Scan for the cell matching the given text and deliver its (x, y) coordinate at center. 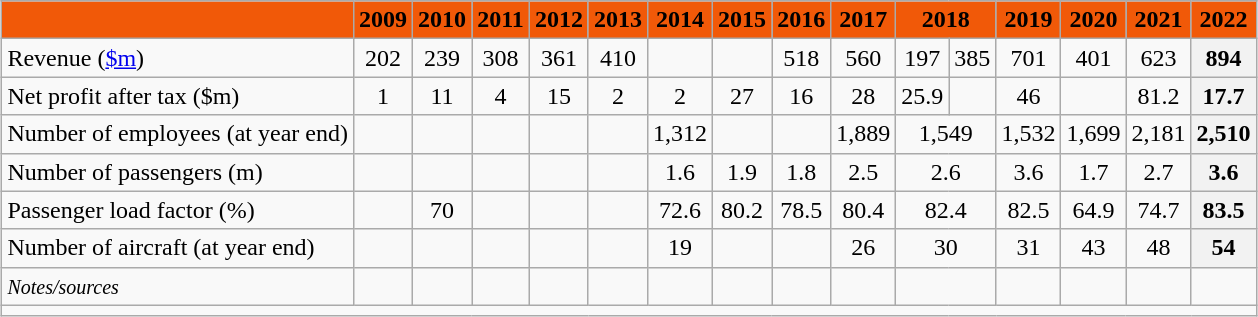
2,181 (1158, 134)
31 (1028, 248)
1,312 (680, 134)
1,549 (946, 134)
2009 (382, 20)
2.5 (864, 172)
1.6 (680, 172)
11 (442, 96)
70 (442, 210)
623 (1158, 58)
1.9 (742, 172)
83.5 (1224, 210)
2018 (946, 20)
30 (946, 248)
43 (1094, 248)
19 (680, 248)
2010 (442, 20)
2,510 (1224, 134)
2016 (802, 20)
410 (618, 58)
72.6 (680, 210)
2.7 (1158, 172)
1 (382, 96)
1,889 (864, 134)
2022 (1224, 20)
701 (1028, 58)
2019 (1028, 20)
Revenue ($m) (178, 58)
2020 (1094, 20)
2015 (742, 20)
1.7 (1094, 172)
Passenger load factor (%) (178, 210)
25.9 (922, 96)
Number of employees (at year end) (178, 134)
Number of aircraft (at year end) (178, 248)
2013 (618, 20)
82.5 (1028, 210)
2017 (864, 20)
2012 (558, 20)
81.2 (1158, 96)
361 (558, 58)
560 (864, 58)
1,532 (1028, 134)
80.4 (864, 210)
15 (558, 96)
54 (1224, 248)
Notes/sources (178, 286)
1.8 (802, 172)
239 (442, 58)
27 (742, 96)
26 (864, 248)
82.4 (946, 210)
894 (1224, 58)
48 (1158, 248)
1,699 (1094, 134)
2014 (680, 20)
2.6 (946, 172)
46 (1028, 96)
74.7 (1158, 210)
385 (972, 58)
80.2 (742, 210)
197 (922, 58)
2021 (1158, 20)
308 (501, 58)
17.7 (1224, 96)
4 (501, 96)
518 (802, 58)
78.5 (802, 210)
401 (1094, 58)
202 (382, 58)
28 (864, 96)
16 (802, 96)
Number of passengers (m) (178, 172)
2011 (501, 20)
64.9 (1094, 210)
Net profit after tax ($m) (178, 96)
